Extract the [x, y] coordinate from the center of the cell holding the provided text.  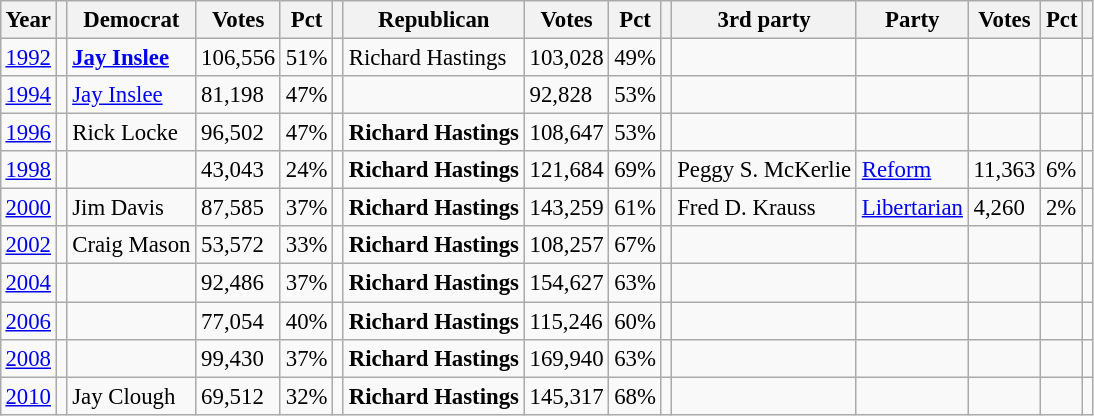
92,486 [238, 283]
67% [635, 245]
61% [635, 208]
1998 [28, 170]
145,317 [566, 396]
69,512 [238, 396]
2004 [28, 283]
Year [28, 20]
Democrat [132, 20]
Libertarian [912, 208]
11,363 [1004, 170]
43,043 [238, 170]
Rick Locke [132, 133]
77,054 [238, 321]
1992 [28, 57]
108,257 [566, 245]
106,556 [238, 57]
53,572 [238, 245]
Fred D. Krauss [764, 208]
2000 [28, 208]
87,585 [238, 208]
3rd party [764, 20]
Craig Mason [132, 245]
51% [306, 57]
69% [635, 170]
1994 [28, 95]
Peggy S. McKerlie [764, 170]
1996 [28, 133]
96,502 [238, 133]
2008 [28, 358]
115,246 [566, 321]
Jay Clough [132, 396]
169,940 [566, 358]
Jim Davis [132, 208]
81,198 [238, 95]
6% [1062, 170]
2006 [28, 321]
121,684 [566, 170]
2010 [28, 396]
68% [635, 396]
154,627 [566, 283]
Republican [434, 20]
24% [306, 170]
4,260 [1004, 208]
2% [1062, 208]
33% [306, 245]
Party [912, 20]
143,259 [566, 208]
Reform [912, 170]
40% [306, 321]
99,430 [238, 358]
108,647 [566, 133]
103,028 [566, 57]
60% [635, 321]
92,828 [566, 95]
32% [306, 396]
49% [635, 57]
2002 [28, 245]
